Determine the [x, y] coordinate at the center of the cell enclosing the given text.  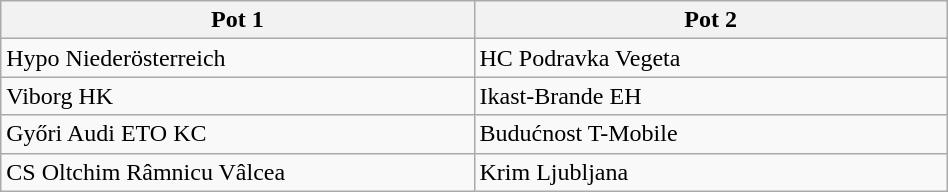
Ikast-Brande EH [710, 96]
Hypo Niederösterreich [238, 58]
HC Podravka Vegeta [710, 58]
Budućnost T-Mobile [710, 134]
Pot 1 [238, 20]
CS Oltchim Râmnicu Vâlcea [238, 172]
Viborg HK [238, 96]
Győri Audi ETO KC [238, 134]
Pot 2 [710, 20]
Krim Ljubljana [710, 172]
